Search for the cell housing the specified text and yield its [X, Y] center coordinate. 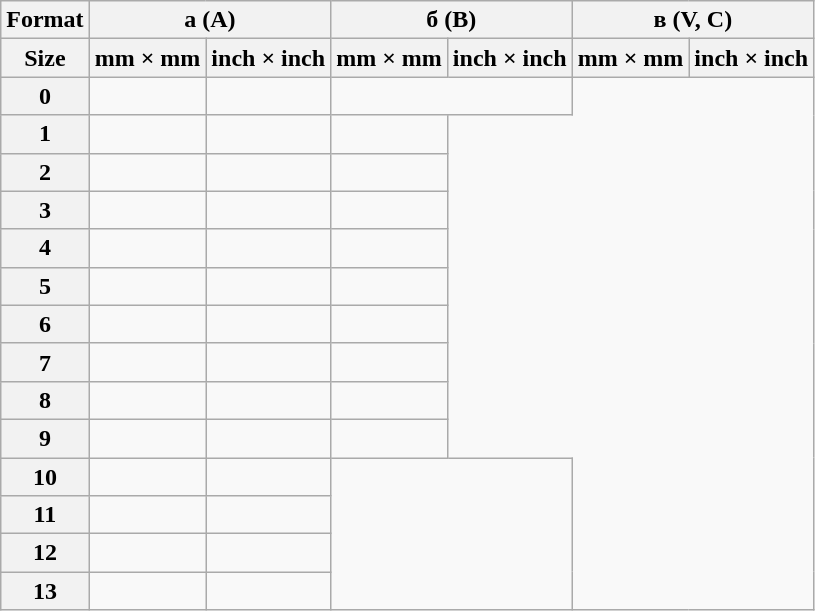
Size [45, 58]
7 [45, 362]
Format [45, 20]
в (V, C) [693, 20]
0 [45, 96]
а (A) [210, 20]
10 [45, 477]
13 [45, 591]
9 [45, 438]
3 [45, 210]
12 [45, 553]
6 [45, 324]
4 [45, 248]
8 [45, 400]
2 [45, 172]
5 [45, 286]
б (B) [452, 20]
1 [45, 134]
11 [45, 515]
